Extract the [X, Y] coordinate from the center of the cell holding the provided text.  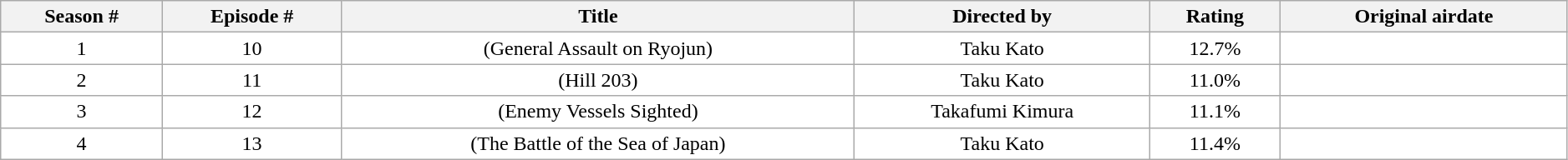
(The Battle of the Sea of Japan) [598, 143]
Takafumi Kimura [1002, 112]
Season # [82, 17]
(Enemy Vessels Sighted) [598, 112]
11 [251, 80]
Original airdate [1423, 17]
10 [251, 48]
11.4% [1215, 143]
11.0% [1215, 80]
Rating [1215, 17]
3 [82, 112]
Directed by [1002, 17]
2 [82, 80]
(General Assault on Ryojun) [598, 48]
4 [82, 143]
1 [82, 48]
12 [251, 112]
11.1% [1215, 112]
(Hill 203) [598, 80]
Title [598, 17]
12.7% [1215, 48]
Episode # [251, 17]
13 [251, 143]
